From the cell containing the given text, extract its center point as [X, Y] coordinate. 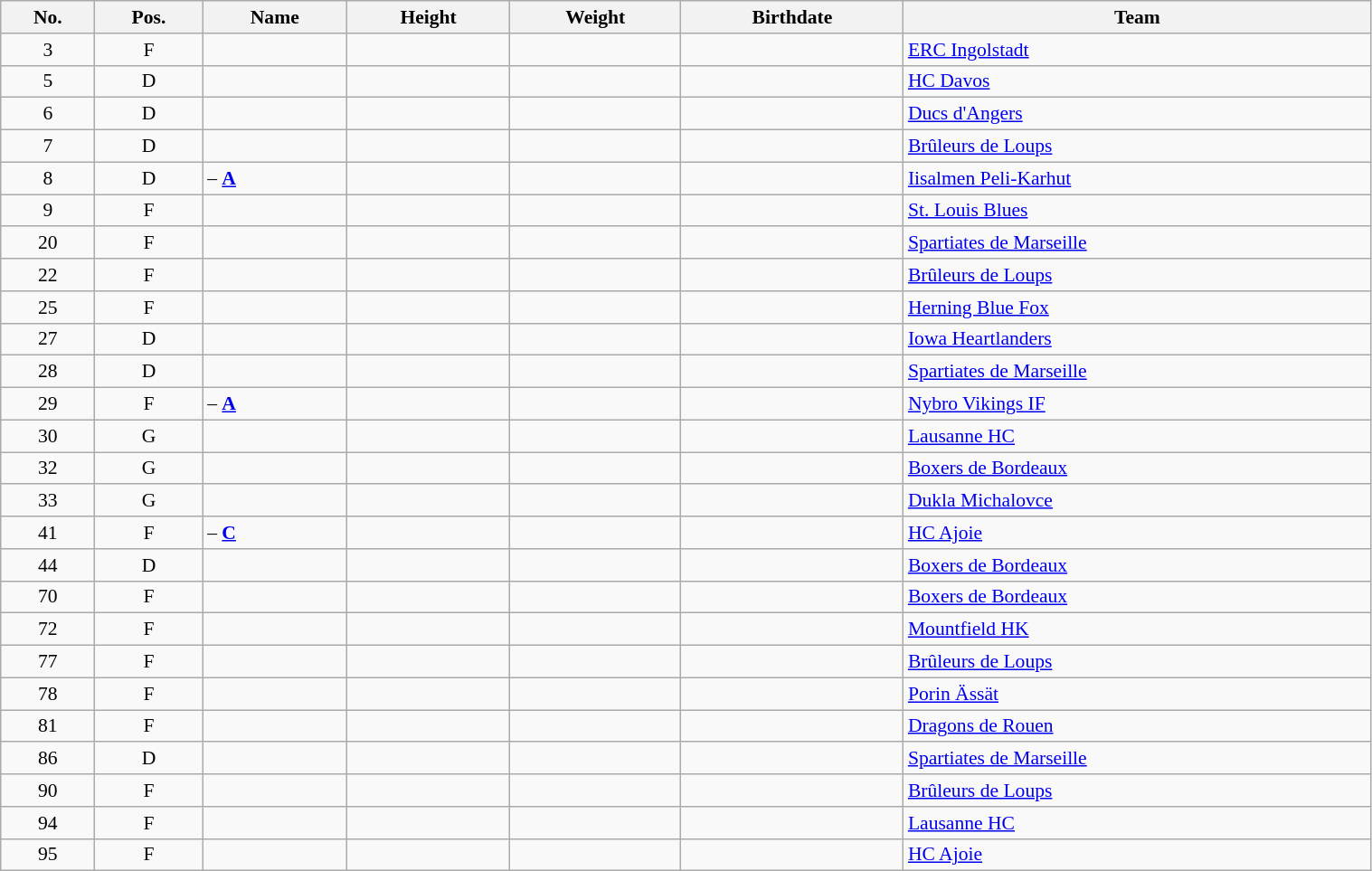
95 [48, 855]
Nybro Vikings IF [1138, 404]
22 [48, 275]
Dragons de Rouen [1138, 726]
Mountfield HK [1138, 630]
Iowa Heartlanders [1138, 339]
Height [428, 17]
70 [48, 597]
Herning Blue Fox [1138, 308]
Team [1138, 17]
Iisalmen Peli-Karhut [1138, 178]
44 [48, 565]
– C [275, 533]
32 [48, 469]
86 [48, 759]
6 [48, 114]
27 [48, 339]
Dukla Michalovce [1138, 501]
41 [48, 533]
7 [48, 147]
HC Davos [1138, 81]
ERC Ingolstadt [1138, 50]
28 [48, 372]
77 [48, 662]
No. [48, 17]
3 [48, 50]
20 [48, 243]
25 [48, 308]
Pos. [148, 17]
5 [48, 81]
90 [48, 791]
81 [48, 726]
Ducs d'Angers [1138, 114]
9 [48, 211]
Porin Ässät [1138, 694]
Weight [595, 17]
78 [48, 694]
St. Louis Blues [1138, 211]
Birthdate [792, 17]
33 [48, 501]
Name [275, 17]
8 [48, 178]
29 [48, 404]
94 [48, 823]
72 [48, 630]
30 [48, 436]
